Return the [x, y] coordinate for the center point of the cell that contains the specified text.  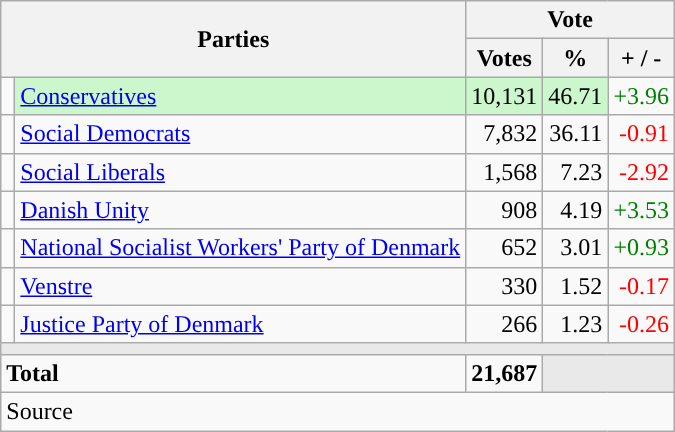
908 [504, 210]
+ / - [642, 58]
3.01 [576, 248]
Votes [504, 58]
-2.92 [642, 172]
Venstre [240, 286]
4.19 [576, 210]
Social Liberals [240, 172]
7.23 [576, 172]
-0.17 [642, 286]
Vote [570, 20]
Source [338, 411]
+0.93 [642, 248]
Parties [234, 39]
1,568 [504, 172]
652 [504, 248]
+3.53 [642, 210]
Social Democrats [240, 134]
% [576, 58]
10,131 [504, 96]
Danish Unity [240, 210]
46.71 [576, 96]
Total [234, 373]
36.11 [576, 134]
+3.96 [642, 96]
21,687 [504, 373]
Conservatives [240, 96]
330 [504, 286]
National Socialist Workers' Party of Denmark [240, 248]
1.52 [576, 286]
266 [504, 324]
7,832 [504, 134]
-0.26 [642, 324]
Justice Party of Denmark [240, 324]
-0.91 [642, 134]
1.23 [576, 324]
